For the text-containing cell, return its midpoint in [X, Y] coordinate format. 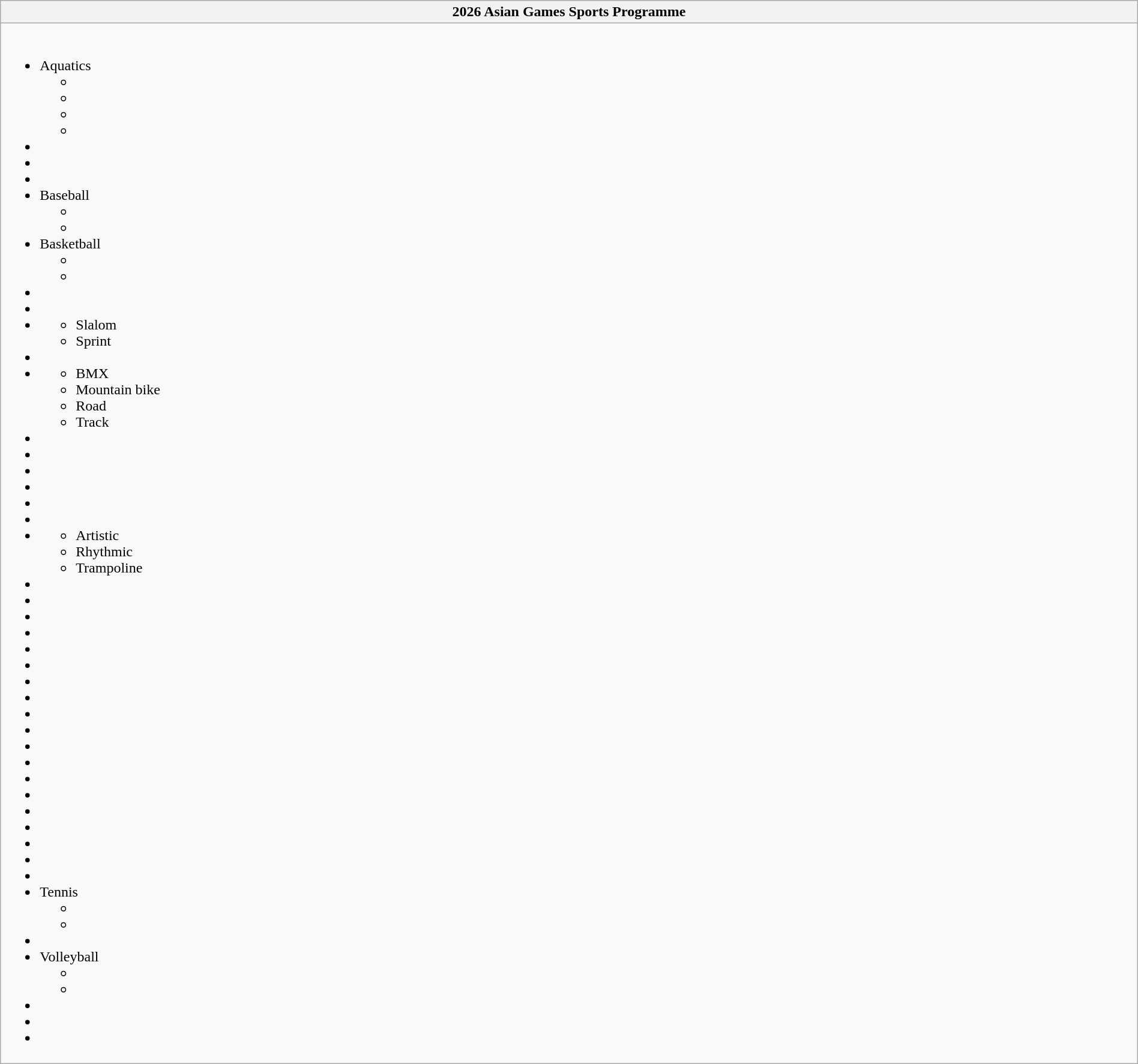
AquaticsBaseballBasketballSlalomSprintBMXMountain bikeRoadTrackArtisticRhythmicTrampolineTennisVolleyball [569, 544]
2026 Asian Games Sports Programme [569, 12]
